Capture the cell that displays the provided text and extract its (x, y) central coordinate. 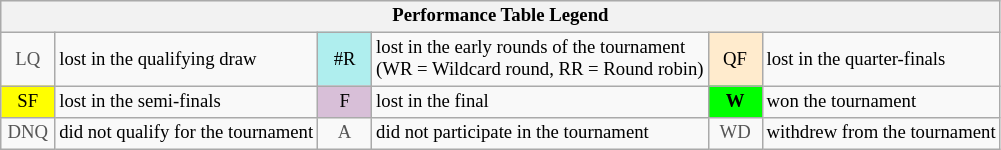
QF (735, 60)
did not participate in the tournament (540, 134)
Performance Table Legend (500, 16)
WD (735, 134)
won the tournament (881, 102)
F (345, 102)
lost in the qualifying draw (186, 60)
lost in the semi-finals (186, 102)
A (345, 134)
did not qualify for the tournament (186, 134)
W (735, 102)
DNQ (28, 134)
lost in the final (540, 102)
LQ (28, 60)
SF (28, 102)
withdrew from the tournament (881, 134)
#R (345, 60)
lost in the early rounds of the tournament(WR = Wildcard round, RR = Round robin) (540, 60)
lost in the quarter-finals (881, 60)
